Locate the cell with the specified text and output its (x, y) center coordinate. 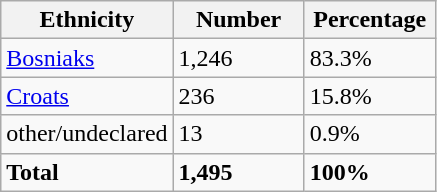
0.9% (370, 134)
Number (238, 20)
236 (238, 96)
Croats (87, 96)
Total (87, 172)
83.3% (370, 58)
13 (238, 134)
Bosniaks (87, 58)
1,246 (238, 58)
100% (370, 172)
1,495 (238, 172)
Ethnicity (87, 20)
other/undeclared (87, 134)
15.8% (370, 96)
Percentage (370, 20)
